Extract the [x, y] coordinate from the center of the cell holding the provided text.  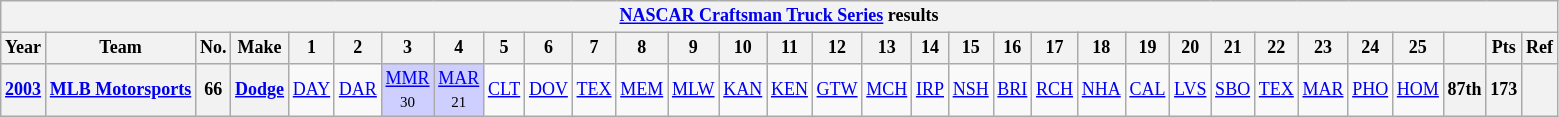
6 [549, 48]
9 [694, 48]
HOM [1418, 90]
Dodge [260, 90]
Make [260, 48]
2 [358, 48]
KEN [790, 90]
DAR [358, 90]
NASCAR Craftsman Truck Series results [779, 16]
MLB Motorsports [120, 90]
Team [120, 48]
BRI [1012, 90]
LVS [1190, 90]
25 [1418, 48]
MMR30 [408, 90]
21 [1233, 48]
DAY [311, 90]
RCH [1055, 90]
3 [408, 48]
PHO [1370, 90]
NSH [970, 90]
5 [504, 48]
4 [459, 48]
MLW [694, 90]
23 [1323, 48]
13 [887, 48]
19 [1148, 48]
No. [214, 48]
12 [837, 48]
DOV [549, 90]
Ref [1540, 48]
MCH [887, 90]
16 [1012, 48]
24 [1370, 48]
173 [1504, 90]
20 [1190, 48]
22 [1276, 48]
Pts [1504, 48]
MAR21 [459, 90]
15 [970, 48]
7 [594, 48]
87th [1464, 90]
10 [743, 48]
8 [642, 48]
NHA [1101, 90]
2003 [24, 90]
KAN [743, 90]
MEM [642, 90]
CLT [504, 90]
IRP [930, 90]
1 [311, 48]
17 [1055, 48]
MAR [1323, 90]
SBO [1233, 90]
18 [1101, 48]
CAL [1148, 90]
66 [214, 90]
Year [24, 48]
GTW [837, 90]
11 [790, 48]
14 [930, 48]
